Identify which cell holds the provided text, then report its [x, y] central coordinate. 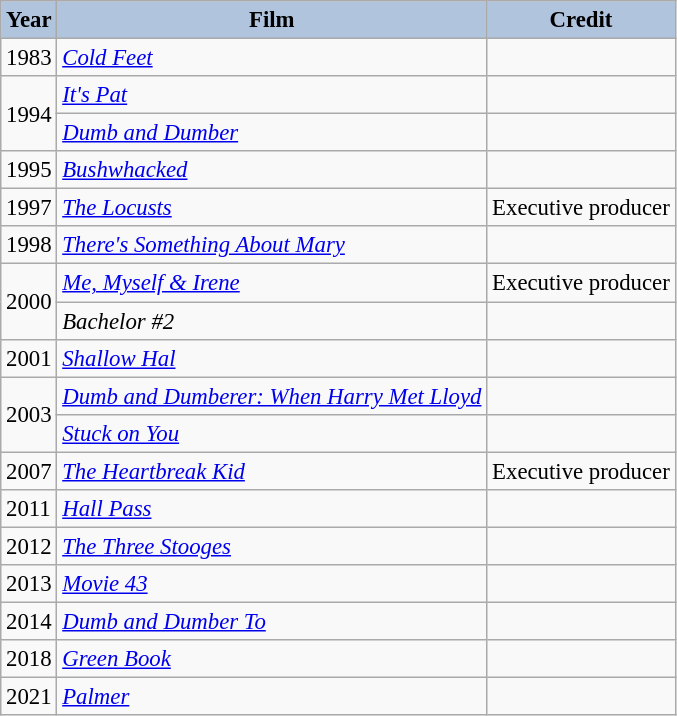
It's Pat [272, 95]
2018 [29, 659]
Year [29, 20]
Me, Myself & Irene [272, 283]
Palmer [272, 697]
Film [272, 20]
Bushwhacked [272, 170]
2003 [29, 414]
Stuck on You [272, 433]
2000 [29, 302]
There's Something About Mary [272, 245]
2011 [29, 509]
2014 [29, 621]
Shallow Hal [272, 358]
Credit [581, 20]
The Locusts [272, 208]
The Heartbreak Kid [272, 471]
Dumb and Dumberer: When Harry Met Lloyd [272, 396]
1998 [29, 245]
1995 [29, 170]
2012 [29, 546]
Hall Pass [272, 509]
2001 [29, 358]
Cold Feet [272, 58]
Dumb and Dumber [272, 133]
2007 [29, 471]
1983 [29, 58]
Green Book [272, 659]
1994 [29, 114]
2021 [29, 697]
Movie 43 [272, 584]
1997 [29, 208]
2013 [29, 584]
Bachelor #2 [272, 321]
The Three Stooges [272, 546]
Dumb and Dumber To [272, 621]
